Determine the [X, Y] coordinate at the center of the cell enclosing the given text.  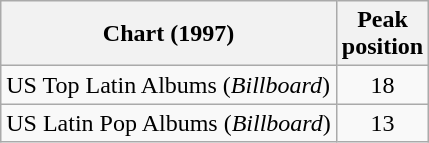
Chart (1997) [169, 34]
US Top Latin Albums (Billboard) [169, 85]
13 [382, 123]
Peakposition [382, 34]
18 [382, 85]
US Latin Pop Albums (Billboard) [169, 123]
